Capture the cell that displays the provided text and extract its [X, Y] central coordinate. 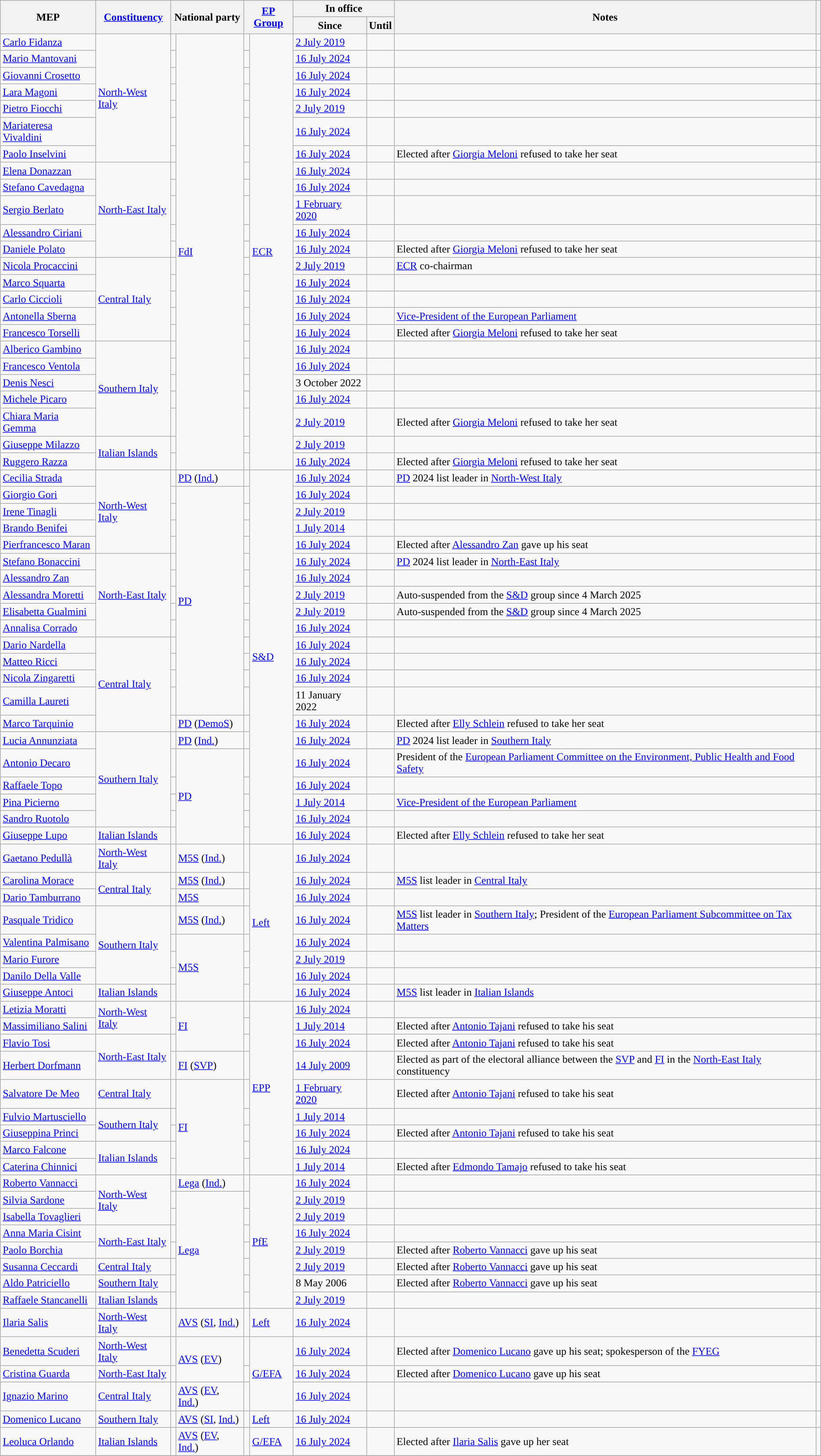
Cristina Guarda [48, 1374]
11 January 2022 [330, 701]
Irene Tinagli [48, 512]
Brando Benifei [48, 528]
Marco Squarta [48, 283]
Notes [605, 17]
Since [330, 25]
14 July 2009 [330, 1065]
Giorgio Gori [48, 495]
M5S list leader in Italian Islands [605, 993]
PD (DemoS) [210, 723]
Alessandra Moretti [48, 595]
Giuseppe Antoci [48, 993]
EPP [271, 1088]
Carlo Fidanza [48, 42]
Ignazio Marino [48, 1396]
National party [207, 17]
Ruggero Razza [48, 461]
Mario Furore [48, 959]
S&D [271, 657]
Marco Tarquinio [48, 723]
Susanna Ceccardi [48, 1267]
Elected after Edmondo Tamajo refused to take his seat [605, 1167]
ECR [271, 252]
Elected after Domenico Lucano gave up his seat [605, 1374]
PD 2024 list leader in North-East Italy [605, 562]
FI (SVP) [210, 1065]
Domenico Lucano [48, 1419]
Lucia Annunziata [48, 740]
Pina Picierno [48, 802]
Antonella Sberna [48, 316]
Anna Maria Cisint [48, 1233]
Fulvio Martusciello [48, 1117]
Mario Mantovani [48, 59]
Benedetta Scuderi [48, 1351]
MEP [48, 17]
Isabella Tovaglieri [48, 1217]
Letizia Moratti [48, 1009]
ECR co-chairman [605, 266]
Matteo Ricci [48, 662]
PD 2024 list leader in North-West Italy [605, 478]
Denis Nesci [48, 383]
Stefano Cavedagna [48, 187]
In office [344, 9]
Pierfrancesco Maran [48, 545]
8 May 2006 [330, 1283]
Aldo Patriciello [48, 1283]
Elected after Alessandro Zan gave up his seat [605, 545]
Elected after Ilaria Salis gave up her seat [605, 1442]
Chiara Maria Gemma [48, 422]
Nicola Zingaretti [48, 678]
Giuseppe Milazzo [48, 445]
Salvatore De Meo [48, 1093]
Until [381, 25]
Dario Nardella [48, 645]
Dario Tamburrano [48, 897]
Ilaria Salis [48, 1322]
Roberto Vannacci [48, 1183]
Nicola Procaccini [48, 266]
Alessandro Ciriani [48, 233]
M5S list leader in Southern Italy; President of the European Parliament Subcommittee on Tax Matters [605, 920]
EP Group [268, 17]
Carolina Morace [48, 881]
3 October 2022 [330, 383]
Alberico Gambino [48, 349]
Sergio Berlato [48, 210]
PD 2024 list leader in Southern Italy [605, 740]
Pasquale Tridico [48, 920]
Lega (Ind.) [210, 1183]
PfE [271, 1242]
Paolo Inselvini [48, 154]
Elected as part of the electoral alliance between the SVP and FI in the North-East Italy constituency [605, 1065]
Paolo Borchia [48, 1250]
AVS (EV) [210, 1359]
Caterina Chinnici [48, 1167]
Cecilia Strada [48, 478]
Pietro Fiocchi [48, 109]
Camilla Laureti [48, 701]
FdI [210, 252]
Elisabetta Gualmini [48, 612]
Alessandro Zan [48, 578]
Daniele Polato [48, 249]
Francesco Torselli [48, 333]
Flavio Tosi [48, 1043]
Leoluca Orlando [48, 1442]
Constituency [133, 17]
Carlo Ciccioli [48, 299]
Gaetano Pedullà [48, 858]
Stefano Bonaccini [48, 562]
Giuseppina Princi [48, 1133]
Elected after Domenico Lucano gave up his seat; spokesperson of the FYEG [605, 1351]
Lega [210, 1250]
Antonio Decaro [48, 763]
Raffaele Stancanelli [48, 1300]
Lara Magoni [48, 92]
President of the European Parliament Committee on the Environment, Public Health and Food Safety [605, 763]
Francesco Ventola [48, 366]
Sandro Ruotolo [48, 819]
Mariateresa Vivaldini [48, 132]
Herbert Dorfmann [48, 1065]
Massimiliano Salini [48, 1026]
Raffaele Topo [48, 785]
Giovanni Crosetto [48, 75]
Valentina Palmisano [48, 943]
Giuseppe Lupo [48, 836]
Marco Falcone [48, 1150]
Annalisa Corrado [48, 628]
Elena Donazzan [48, 171]
M5S list leader in Central Italy [605, 881]
Silvia Sardone [48, 1200]
Michele Picaro [48, 399]
Danilo Della Valle [48, 976]
